Search for the cell housing the specified text and yield its (X, Y) center coordinate. 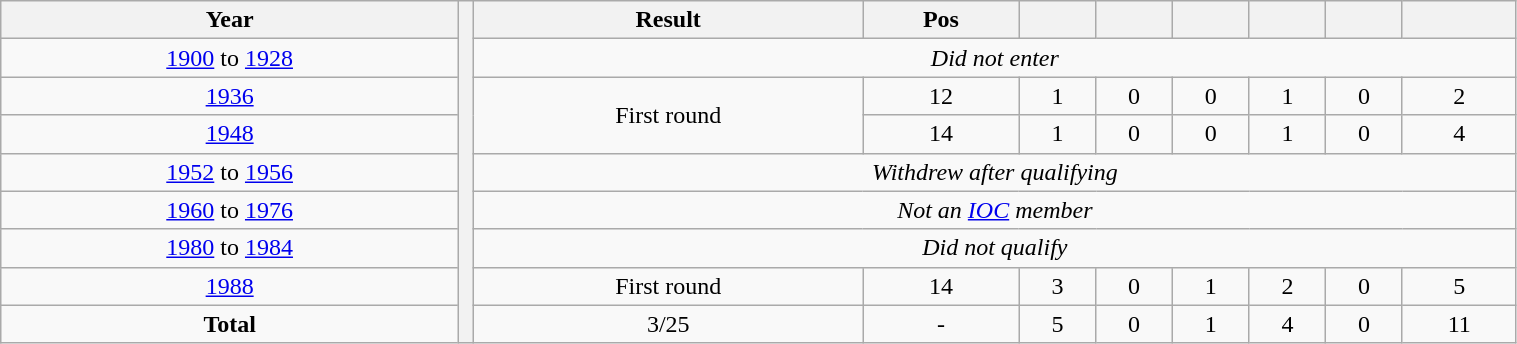
1988 (230, 286)
Pos (941, 20)
Total (230, 324)
1952 to 1956 (230, 172)
Withdrew after qualifying (995, 172)
Did not enter (995, 58)
11 (1459, 324)
3 (1058, 286)
12 (941, 96)
1980 to 1984 (230, 248)
1900 to 1928 (230, 58)
1936 (230, 96)
Year (230, 20)
- (941, 324)
1960 to 1976 (230, 210)
Not an IOC member (995, 210)
Result (668, 20)
3/25 (668, 324)
1948 (230, 134)
Did not qualify (995, 248)
